For the text-containing cell, return its midpoint in [X, Y] coordinate format. 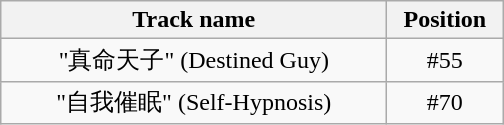
Track name [194, 20]
"真命天子" (Destined Guy) [194, 60]
"自我催眠" (Self-Hypnosis) [194, 102]
#70 [445, 102]
Position [445, 20]
#55 [445, 60]
